Search for the cell housing the specified text and yield its (X, Y) center coordinate. 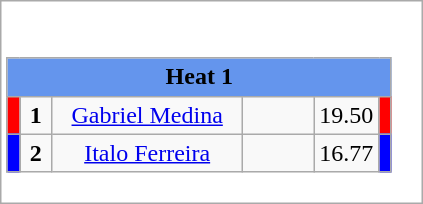
19.50 (346, 115)
Gabriel Medina (148, 115)
Heat 1 1 Gabriel Medina 19.50 2 Italo Ferreira 16.77 (212, 102)
16.77 (346, 153)
1 (36, 115)
2 (36, 153)
Heat 1 (199, 77)
Italo Ferreira (148, 153)
